Identify which cell holds the provided text, then report its [x, y] central coordinate. 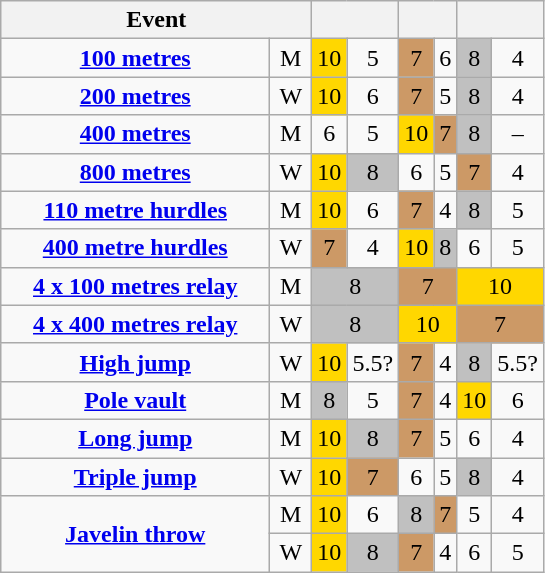
High jump [136, 362]
Long jump [136, 438]
Javelin throw [136, 534]
400 metre hurdles [136, 248]
Pole vault [136, 400]
110 metre hurdles [136, 210]
800 metres [136, 172]
4 x 400 metres relay [136, 324]
Triple jump [136, 477]
100 metres [136, 58]
400 metres [136, 134]
200 metres [136, 96]
4 x 100 metres relay [136, 286]
– [518, 134]
Event [156, 20]
